Find where the given text appears and provide that cell's center as [x, y] coordinate. 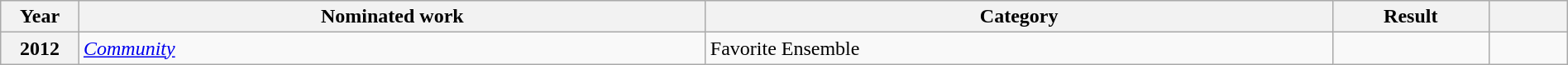
Favorite Ensemble [1019, 48]
2012 [40, 48]
Result [1411, 17]
Year [40, 17]
Community [392, 48]
Category [1019, 17]
Nominated work [392, 17]
